Provide the (x, y) coordinate of the cell's center where the given text is located.  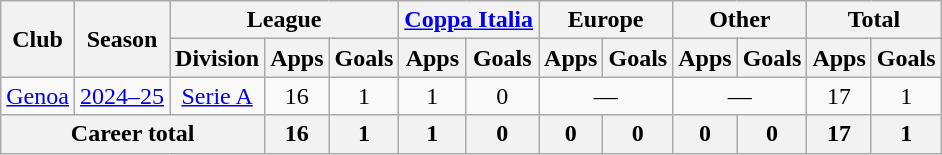
Genoa (38, 96)
Other (740, 20)
Coppa Italia (469, 20)
Division (218, 58)
Total (874, 20)
Serie A (218, 96)
Europe (606, 20)
Season (122, 39)
Club (38, 39)
League (284, 20)
2024–25 (122, 96)
Career total (133, 134)
